For the text-containing cell, return its midpoint in (X, Y) coordinate format. 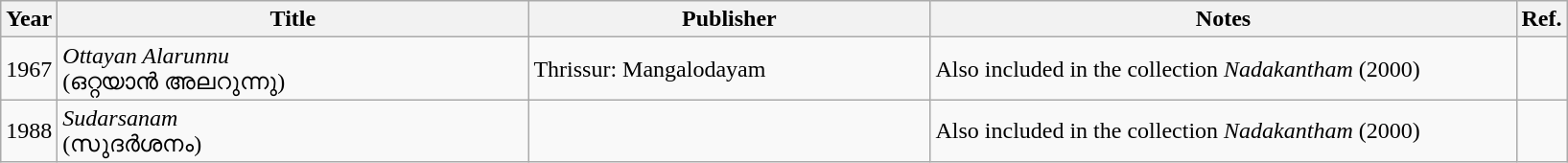
Title (293, 19)
1967 (29, 69)
Thrissur: Mangalodayam (729, 69)
Ottayan Alarunnu(ഒറ്റയാൻ അലറുന്നു) (293, 69)
1988 (29, 130)
Sudarsanam(സുദർശനം) (293, 130)
Year (29, 19)
Ref. (1542, 19)
Publisher (729, 19)
Notes (1224, 19)
